Return the (X, Y) coordinate for the center point of the cell that contains the specified text.  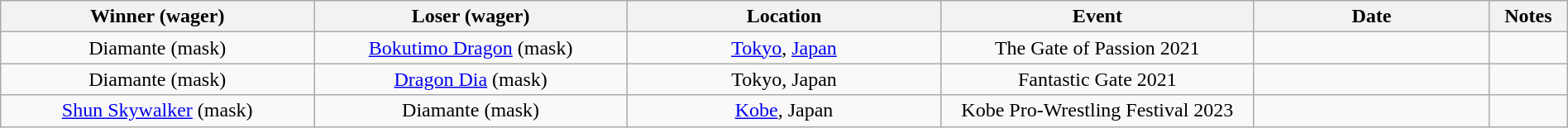
Notes (1528, 17)
Fantastic Gate 2021 (1097, 79)
Date (1371, 17)
Winner (wager) (157, 17)
The Gate of Passion 2021 (1097, 48)
Dragon Dia (mask) (471, 79)
Bokutimo Dragon (mask) (471, 48)
Shun Skywalker (mask) (157, 111)
Kobe Pro-Wrestling Festival 2023 (1097, 111)
Kobe, Japan (784, 111)
Loser (wager) (471, 17)
Location (784, 17)
Event (1097, 17)
